Identify which cell holds the provided text, then report its (x, y) central coordinate. 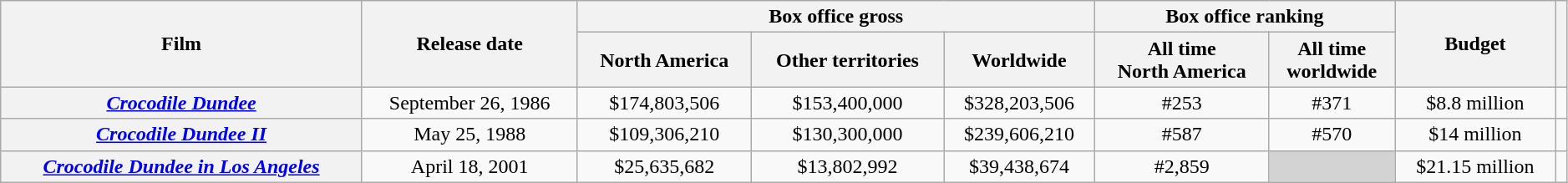
North America (665, 60)
Box office ranking (1245, 17)
$239,606,210 (1019, 135)
Release date (469, 43)
#587 (1181, 135)
May 25, 1988 (469, 135)
#2,859 (1181, 166)
$109,306,210 (665, 135)
Film (182, 43)
$328,203,506 (1019, 103)
#371 (1332, 103)
#253 (1181, 103)
$13,802,992 (848, 166)
Crocodile Dundee II (182, 135)
All timeworldwide (1332, 60)
Budget (1475, 43)
Crocodile Dundee (182, 103)
September 26, 1986 (469, 103)
Worldwide (1019, 60)
Crocodile Dundee in Los Angeles (182, 166)
$25,635,682 (665, 166)
$130,300,000 (848, 135)
April 18, 2001 (469, 166)
$174,803,506 (665, 103)
$39,438,674 (1019, 166)
$21.15 million (1475, 166)
$153,400,000 (848, 103)
Other territories (848, 60)
$14 million (1475, 135)
All timeNorth America (1181, 60)
#570 (1332, 135)
Box office gross (835, 17)
$8.8 million (1475, 103)
